Pinpoint the cell where the given text exists, returning its (x, y) midpoint coordinate. 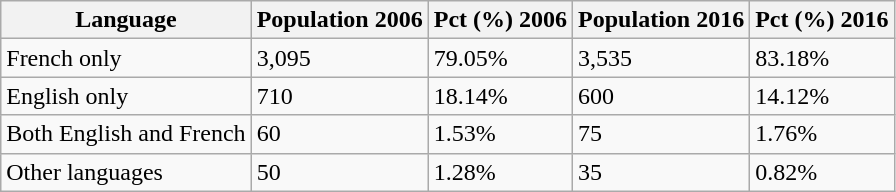
35 (662, 172)
English only (126, 96)
1.28% (500, 172)
3,535 (662, 58)
600 (662, 96)
Language (126, 20)
Other languages (126, 172)
Population 2006 (340, 20)
Pct (%) 2016 (822, 20)
83.18% (822, 58)
79.05% (500, 58)
50 (340, 172)
1.53% (500, 134)
Population 2016 (662, 20)
710 (340, 96)
French only (126, 58)
Both English and French (126, 134)
14.12% (822, 96)
18.14% (500, 96)
60 (340, 134)
75 (662, 134)
3,095 (340, 58)
Pct (%) 2006 (500, 20)
0.82% (822, 172)
1.76% (822, 134)
